Pinpoint the cell where the given text exists, returning its [X, Y] midpoint coordinate. 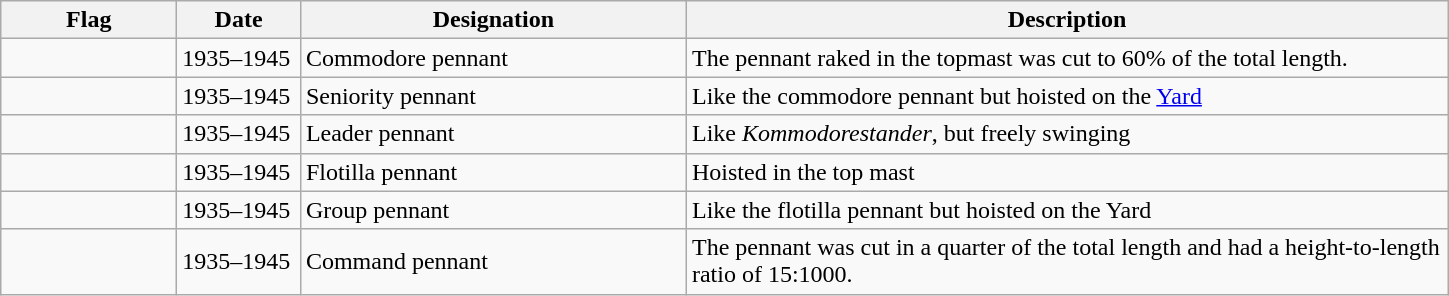
Flotilla pennant [493, 172]
Command pennant [493, 262]
The pennant raked in the topmast was cut to 60% of the total length. [1066, 58]
Like the flotilla pennant but hoisted on the Yard [1066, 210]
Like Kommodorestander, but freely swinging [1066, 134]
Group pennant [493, 210]
The pennant was cut in a quarter of the total length and had a height-to-length ratio of 15:1000. [1066, 262]
Like the commodore pennant but hoisted on the Yard [1066, 96]
Leader pennant [493, 134]
Hoisted in the top mast [1066, 172]
Flag [89, 20]
Designation [493, 20]
Description [1066, 20]
Commodore pennant [493, 58]
Date [239, 20]
Seniority pennant [493, 96]
